Extract the (X, Y) coordinate from the center of the cell holding the provided text.  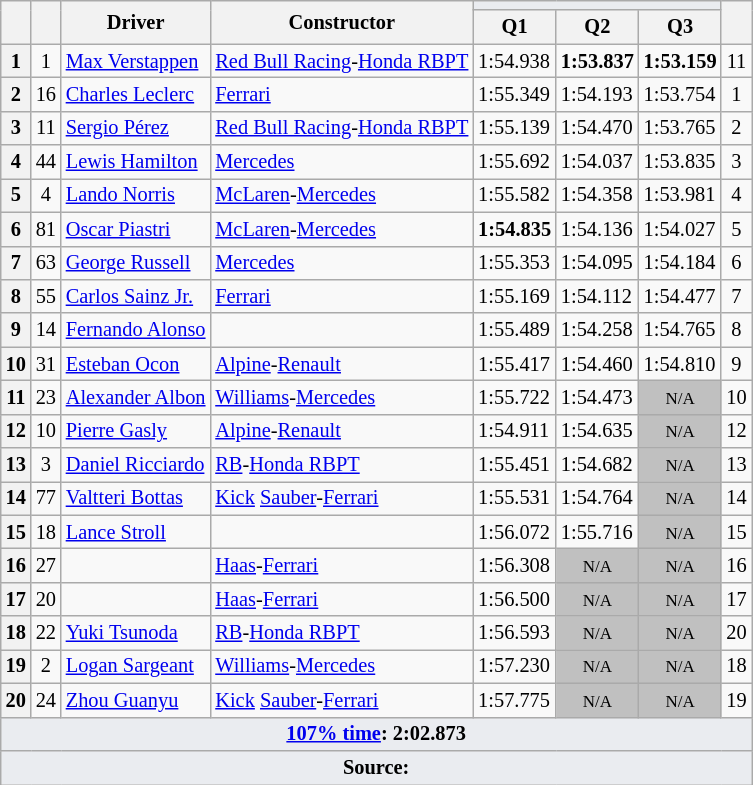
81 (46, 229)
1:57.775 (514, 700)
1:53.835 (680, 162)
27 (46, 565)
107% time: 2:02.873 (376, 734)
1:55.531 (514, 498)
1:54.460 (598, 364)
1:54.193 (598, 94)
1:55.451 (514, 465)
George Russell (136, 263)
1:54.765 (680, 330)
Esteban Ocon (136, 364)
1:53.837 (598, 61)
1:55.489 (514, 330)
Q1 (514, 27)
Fernando Alonso (136, 330)
44 (46, 162)
1:55.582 (514, 195)
1:54.027 (680, 229)
Yuki Tsunoda (136, 633)
Logan Sargeant (136, 666)
24 (46, 700)
1:53.159 (680, 61)
1:55.353 (514, 263)
Pierre Gasly (136, 431)
1:54.477 (680, 296)
1:54.258 (598, 330)
Driver (136, 22)
1:54.037 (598, 162)
1:54.835 (514, 229)
23 (46, 397)
Q2 (598, 27)
1:55.417 (514, 364)
1:54.358 (598, 195)
Valtteri Bottas (136, 498)
1:54.938 (514, 61)
Lewis Hamilton (136, 162)
1:54.184 (680, 263)
1:55.169 (514, 296)
1:57.230 (514, 666)
1:54.810 (680, 364)
22 (46, 633)
1:55.349 (514, 94)
Lando Norris (136, 195)
1:55.139 (514, 128)
1:54.473 (598, 397)
55 (46, 296)
1:54.136 (598, 229)
1:56.593 (514, 633)
1:54.470 (598, 128)
Oscar Piastri (136, 229)
63 (46, 263)
1:54.911 (514, 431)
1:54.682 (598, 465)
1:53.754 (680, 94)
1:56.500 (514, 599)
1:55.722 (514, 397)
Alexander Albon (136, 397)
Zhou Guanyu (136, 700)
1:56.072 (514, 532)
1:56.308 (514, 565)
1:53.765 (680, 128)
1:54.764 (598, 498)
1:53.981 (680, 195)
1:54.095 (598, 263)
1:54.635 (598, 431)
Lance Stroll (136, 532)
1:54.112 (598, 296)
Sergio Pérez (136, 128)
Source: (376, 767)
Carlos Sainz Jr. (136, 296)
Charles Leclerc (136, 94)
31 (46, 364)
Q3 (680, 27)
1:55.716 (598, 532)
Constructor (342, 22)
Daniel Ricciardo (136, 465)
77 (46, 498)
Max Verstappen (136, 61)
1:55.692 (514, 162)
